Output the (x, y) coordinate of the center of the cell containing the given text.  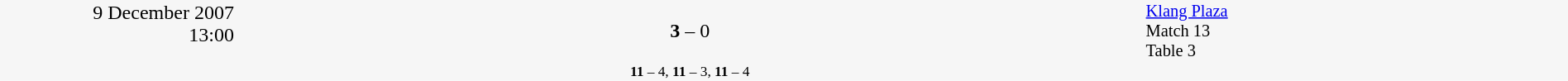
9 December 200713:00 (117, 40)
11 – 4, 11 – 3, 11 – 4 (690, 71)
3 – 0 (690, 31)
Klang PlazaMatch 13Table 3 (1356, 31)
